Pinpoint the cell where the given text exists, returning its [X, Y] midpoint coordinate. 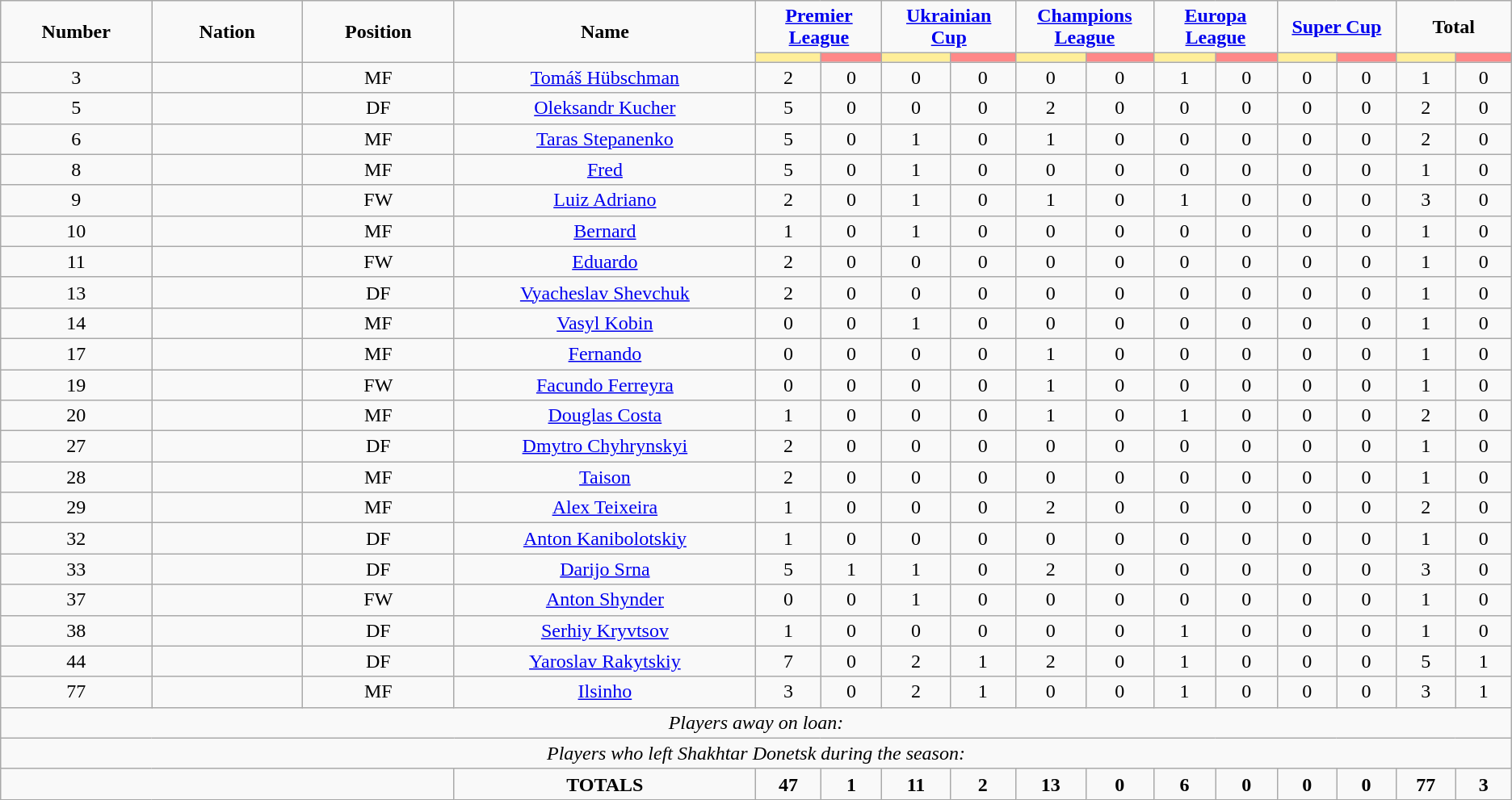
10 [76, 231]
Taison [605, 477]
Eduardo [605, 262]
Name [605, 31]
Tomáš Hübschman [605, 77]
27 [76, 446]
Dmytro Chyhrynskyi [605, 446]
33 [76, 569]
Serhiy Kryvtsov [605, 630]
7 [788, 661]
Darijo Srna [605, 569]
29 [76, 508]
Vyacheslav Shevchuk [605, 292]
Super Cup [1338, 27]
Luiz Adriano [605, 200]
Bernard [605, 231]
Champions League [1084, 27]
20 [76, 416]
Fred [605, 170]
Players who left Shakhtar Donetsk during the season: [756, 753]
Premier League [819, 27]
32 [76, 538]
Facundo Ferreyra [605, 385]
38 [76, 630]
Total [1454, 27]
Europa League [1215, 27]
Number [76, 31]
Ukrainian Cup [949, 27]
Anton Kanibolotskiy [605, 538]
9 [76, 200]
Douglas Costa [605, 416]
Anton Shynder [605, 600]
Alex Teixeira [605, 508]
Ilsinho [605, 692]
TOTALS [605, 784]
44 [76, 661]
Oleksandr Kucher [605, 108]
Players away on loan: [756, 723]
Vasyl Kobin [605, 323]
Fernando [605, 354]
8 [76, 170]
47 [788, 784]
14 [76, 323]
17 [76, 354]
Yaroslav Rakytskiy [605, 661]
28 [76, 477]
Nation [228, 31]
Position [378, 31]
Taras Stepanenko [605, 139]
37 [76, 600]
19 [76, 385]
